For the text-containing cell, return its midpoint in [x, y] coordinate format. 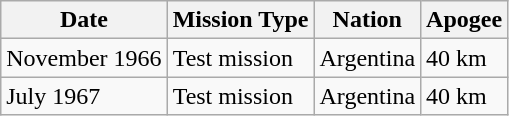
Date [84, 20]
Mission Type [240, 20]
November 1966 [84, 58]
Apogee [464, 20]
July 1967 [84, 96]
Nation [368, 20]
